Return [x, y] of the center of cell containing provided text 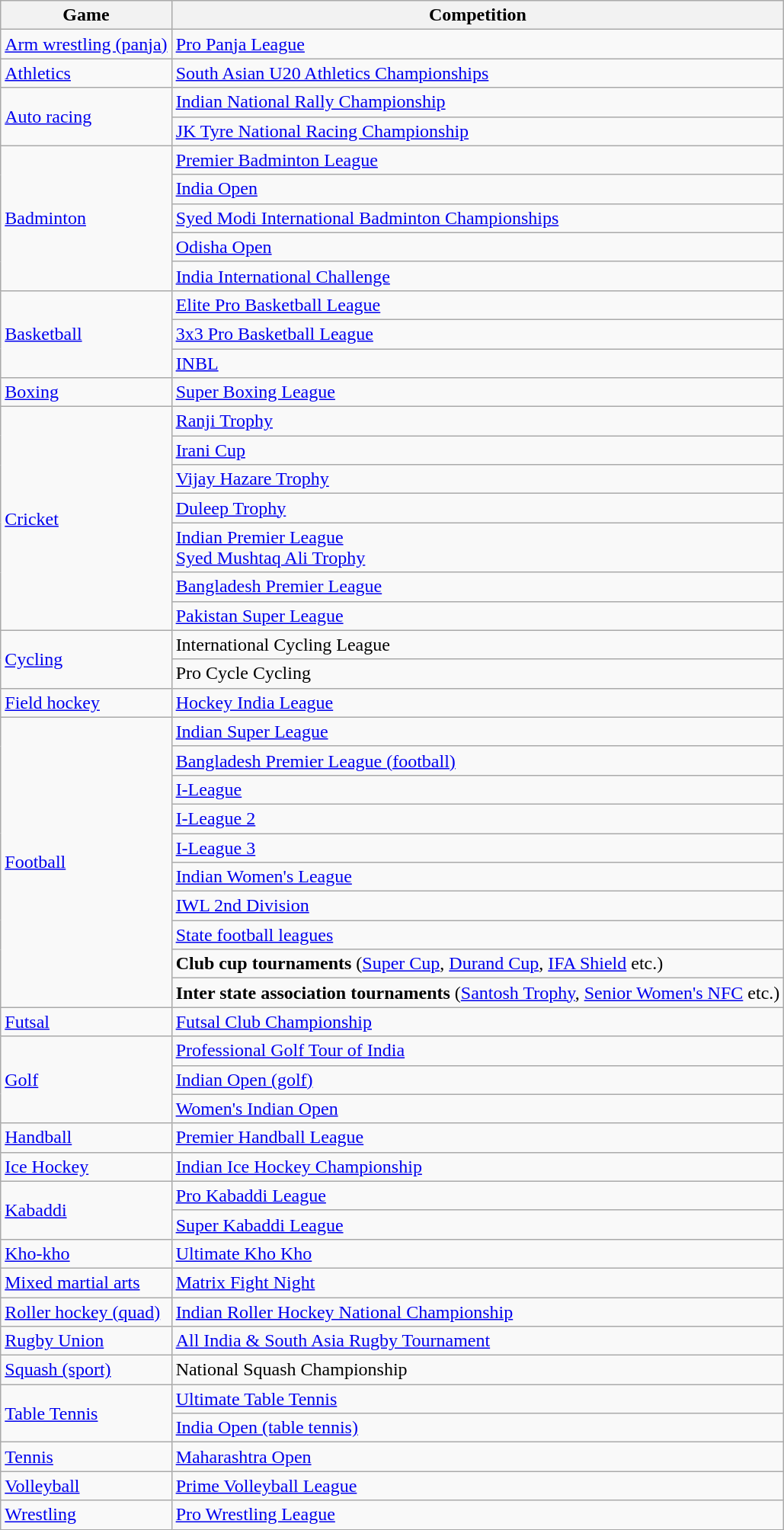
Premier Handball League [478, 1138]
Indian Women's League [478, 877]
Prime Volleyball League [478, 1486]
Kho-kho [86, 1253]
Athletics [86, 73]
Cricket [86, 518]
Badminton [86, 218]
Squash (sport) [86, 1370]
Handball [86, 1138]
Matrix Fight Night [478, 1282]
Premier Badminton League [478, 160]
Ultimate Kho Kho [478, 1253]
Indian National Rally Championship [478, 102]
Indian Roller Hockey National Championship [478, 1311]
Pakistan Super League [478, 616]
Pro Wrestling League [478, 1515]
National Squash Championship [478, 1370]
India Open [478, 189]
Indian Super League [478, 731]
Tennis [86, 1457]
All India & South Asia Rugby Tournament [478, 1341]
Elite Pro Basketball League [478, 305]
Pro Cycle Cycling [478, 674]
I-League [478, 789]
IWL 2nd Division [478, 906]
Bangladesh Premier League [478, 587]
Syed Modi International Badminton Championships [478, 218]
Rugby Union [86, 1341]
Indian Premier LeagueSyed Mushtaq Ali Trophy [478, 547]
Field hockey [86, 703]
Volleyball [86, 1486]
I-League 3 [478, 848]
Arm wrestling (panja) [86, 44]
Futsal [86, 1022]
Game [86, 15]
I-League 2 [478, 818]
Competition [478, 15]
Ranji Trophy [478, 421]
Futsal Club Championship [478, 1022]
Table Tennis [86, 1413]
South Asian U20 Athletics Championships [478, 73]
Kabaddi [86, 1210]
Odisha Open [478, 247]
Pro Panja League [478, 44]
Football [86, 863]
Ultimate Table Tennis [478, 1399]
Inter state association tournaments (Santosh Trophy, Senior Women's NFC etc.) [478, 993]
Mixed martial arts [86, 1282]
Basketball [86, 334]
Hockey India League [478, 703]
Indian Ice Hockey Championship [478, 1167]
Ice Hockey [86, 1167]
Super Kabaddi League [478, 1224]
INBL [478, 363]
Pro Kabaddi League [478, 1196]
Boxing [86, 392]
3x3 Pro Basketball League [478, 334]
JK Tyre National Racing Championship [478, 131]
Maharashtra Open [478, 1457]
Vijay Hazare Trophy [478, 479]
Wrestling [86, 1515]
Cycling [86, 659]
India Open (table tennis) [478, 1428]
State football leagues [478, 935]
Super Boxing League [478, 392]
Golf [86, 1080]
Auto racing [86, 117]
Bangladesh Premier League (football) [478, 760]
Irani Cup [478, 450]
Women's Indian Open [478, 1109]
Indian Open (golf) [478, 1080]
International Cycling League [478, 645]
Roller hockey (quad) [86, 1311]
Professional Golf Tour of India [478, 1051]
Duleep Trophy [478, 508]
India International Challenge [478, 276]
Club cup tournaments (Super Cup, Durand Cup, IFA Shield etc.) [478, 964]
